Scan for the cell matching the given text and deliver its (x, y) coordinate at center. 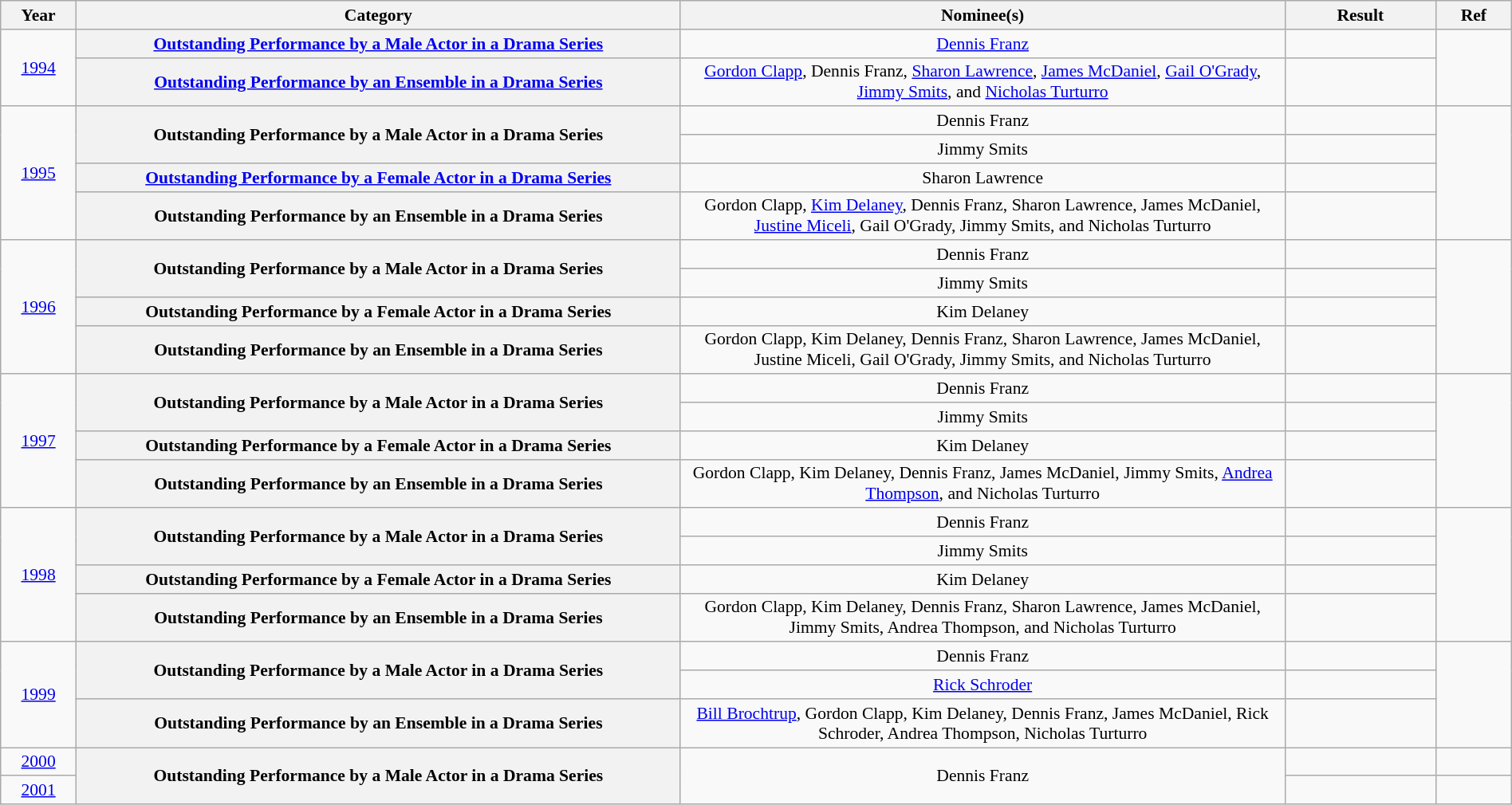
Gordon Clapp, Dennis Franz, Sharon Lawrence, James McDaniel, Gail O'Grady, Jimmy Smits, and Nicholas Turturro (982, 81)
Gordon Clapp, Kim Delaney, Dennis Franz, Sharon Lawrence, James McDaniel, Jimmy Smits, Andrea Thompson, and Nicholas Turturro (982, 617)
Gordon Clapp, Kim Delaney, Dennis Franz, James McDaniel, Jimmy Smits, Andrea Thompson, and Nicholas Turturro (982, 483)
1998 (38, 575)
Category (378, 15)
Nominee(s) (982, 15)
Bill Brochtrup, Gordon Clapp, Kim Delaney, Dennis Franz, James McDaniel, Rick Schroder, Andrea Thompson, Nicholas Turturro (982, 724)
2001 (38, 791)
Sharon Lawrence (982, 178)
Ref (1474, 15)
Rick Schroder (982, 685)
1997 (38, 442)
1996 (38, 308)
2000 (38, 762)
1995 (38, 174)
Result (1360, 15)
Year (38, 15)
1994 (38, 69)
1999 (38, 695)
